Determine the [X, Y] coordinate at the center of the cell enclosing the given text.  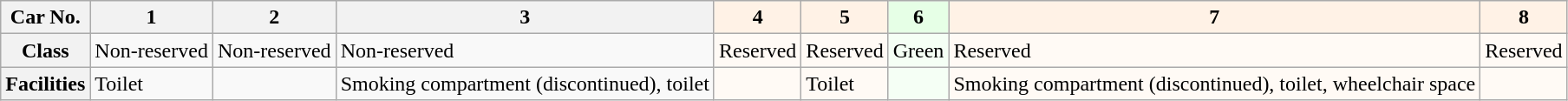
Class [45, 50]
Smoking compartment (discontinued), toilet, wheelchair space [1214, 84]
5 [845, 17]
3 [525, 17]
8 [1524, 17]
7 [1214, 17]
Green [918, 50]
Car No. [45, 17]
Facilities [45, 84]
Smoking compartment (discontinued), toilet [525, 84]
1 [152, 17]
2 [274, 17]
4 [757, 17]
6 [918, 17]
